Output the [x, y] coordinate of the center of the cell containing the given text.  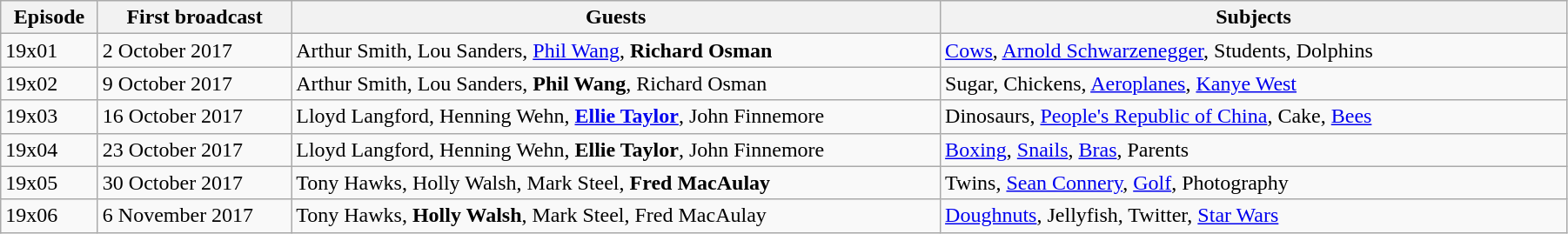
First broadcast [194, 17]
19x05 [50, 183]
2 October 2017 [194, 50]
Dinosaurs, People's Republic of China, Cake, Bees [1254, 117]
Doughnuts, Jellyfish, Twitter, Star Wars [1254, 216]
19x03 [50, 117]
9 October 2017 [194, 84]
19x02 [50, 84]
Subjects [1254, 17]
16 October 2017 [194, 117]
Cows, Arnold Schwarzenegger, Students, Dolphins [1254, 50]
Guests [616, 17]
23 October 2017 [194, 150]
19x06 [50, 216]
19x04 [50, 150]
Boxing, Snails, Bras, Parents [1254, 150]
30 October 2017 [194, 183]
19x01 [50, 50]
Episode [50, 17]
Sugar, Chickens, Aeroplanes, Kanye West [1254, 84]
Twins, Sean Connery, Golf, Photography [1254, 183]
6 November 2017 [194, 216]
